Find where the given text appears and provide that cell's center as [X, Y] coordinate. 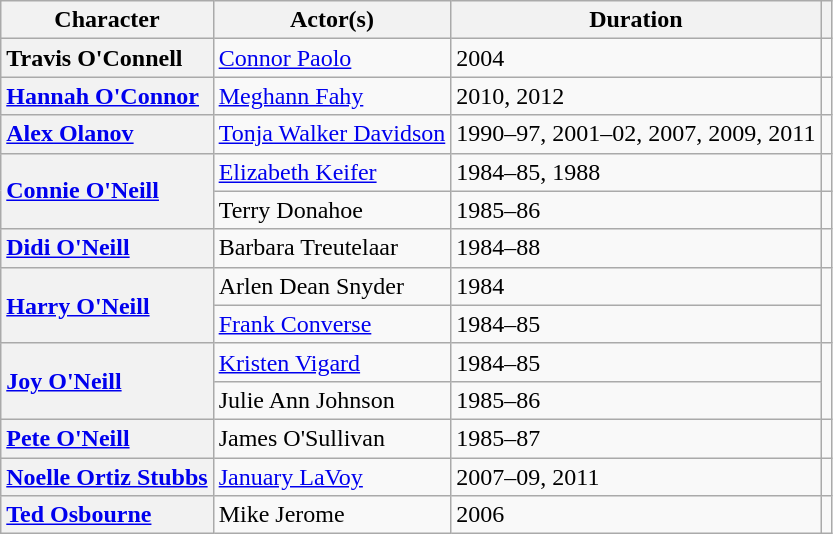
Didi O'Neill [107, 248]
Travis O'Connell [107, 58]
Arlen Dean Snyder [332, 286]
2006 [636, 515]
1984–88 [636, 248]
Duration [636, 20]
Pete O'Neill [107, 438]
James O'Sullivan [332, 438]
Mike Jerome [332, 515]
2004 [636, 58]
Ted Osbourne [107, 515]
January LaVoy [332, 477]
Meghann Fahy [332, 96]
Elizabeth Keifer [332, 172]
2007–09, 2011 [636, 477]
Noelle Ortiz Stubbs [107, 477]
Character [107, 20]
2010, 2012 [636, 96]
Alex Olanov [107, 134]
Terry Donahoe [332, 210]
1990–97, 2001–02, 2007, 2009, 2011 [636, 134]
Connor Paolo [332, 58]
Joy O'Neill [107, 381]
Barbara Treutelaar [332, 248]
Kristen Vigard [332, 362]
Connie O'Neill [107, 191]
Actor(s) [332, 20]
Frank Converse [332, 324]
Harry O'Neill [107, 305]
Tonja Walker Davidson [332, 134]
1985–87 [636, 438]
Julie Ann Johnson [332, 400]
Hannah O'Connor [107, 96]
1984 [636, 286]
1984–85, 1988 [636, 172]
